Identify which cell holds the provided text, then report its (x, y) central coordinate. 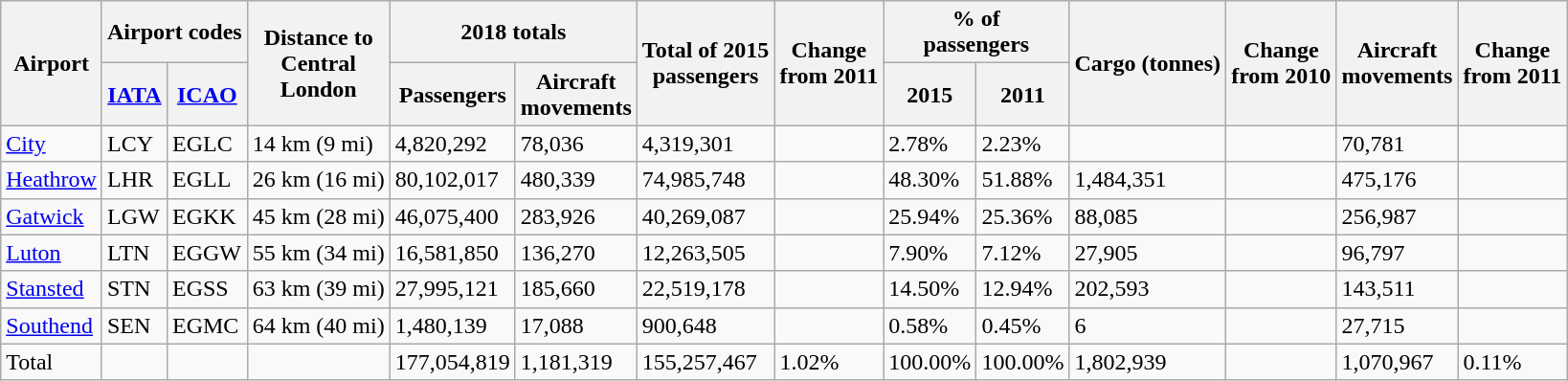
ICAO (207, 94)
88,085 (1148, 216)
185,660 (576, 289)
LGW (134, 216)
12.94% (1022, 289)
12,263,505 (706, 253)
Distance toCentralLondon (318, 63)
27,995,121 (452, 289)
Southend (52, 325)
EGLL (207, 180)
14.50% (930, 289)
LCY (134, 144)
96,797 (1398, 253)
0.58% (930, 325)
2.78% (930, 144)
EGMC (207, 325)
1,480,139 (452, 325)
2018 totals (513, 33)
155,257,467 (706, 362)
22,519,178 (706, 289)
EGKK (207, 216)
475,176 (1398, 180)
80,102,017 (452, 180)
480,339 (576, 180)
14 km (9 mi) (318, 144)
2.23% (1022, 144)
1,070,967 (1398, 362)
1.02% (829, 362)
Changefrom 2010 (1281, 63)
16,581,850 (452, 253)
48.30% (930, 180)
45 km (28 mi) (318, 216)
40,269,087 (706, 216)
143,511 (1398, 289)
EGLC (207, 144)
283,926 (576, 216)
25.94% (930, 216)
46,075,400 (452, 216)
256,987 (1398, 216)
136,270 (576, 253)
4,319,301 (706, 144)
55 km (34 mi) (318, 253)
27,715 (1398, 325)
Total (52, 362)
IATA (134, 94)
6 (1148, 325)
27,905 (1148, 253)
SEN (134, 325)
2011 (1022, 94)
25.36% (1022, 216)
78,036 (576, 144)
4,820,292 (452, 144)
Luton (52, 253)
Gatwick (52, 216)
Total of 2015passengers (706, 63)
70,781 (1398, 144)
EGGW (207, 253)
Airport (52, 63)
26 km (16 mi) (318, 180)
900,648 (706, 325)
63 km (39 mi) (318, 289)
7.90% (930, 253)
Heathrow (52, 180)
Airport codes (174, 33)
7.12% (1022, 253)
2015 (930, 94)
1,802,939 (1148, 362)
Passengers (452, 94)
17,088 (576, 325)
0.45% (1022, 325)
% ofpassengers (976, 33)
1,181,319 (576, 362)
LTN (134, 253)
177,054,819 (452, 362)
LHR (134, 180)
STN (134, 289)
EGSS (207, 289)
Cargo (tonnes) (1148, 63)
0.11% (1512, 362)
Stansted (52, 289)
51.88% (1022, 180)
64 km (40 mi) (318, 325)
1,484,351 (1148, 180)
74,985,748 (706, 180)
City (52, 144)
202,593 (1148, 289)
